For the text-containing cell, return its midpoint in [x, y] coordinate format. 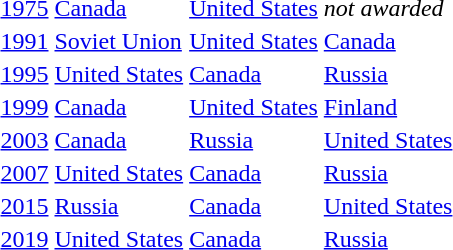
Soviet Union [119, 41]
